Detect which cell encompasses the target text, then output its [x, y] center coordinate. 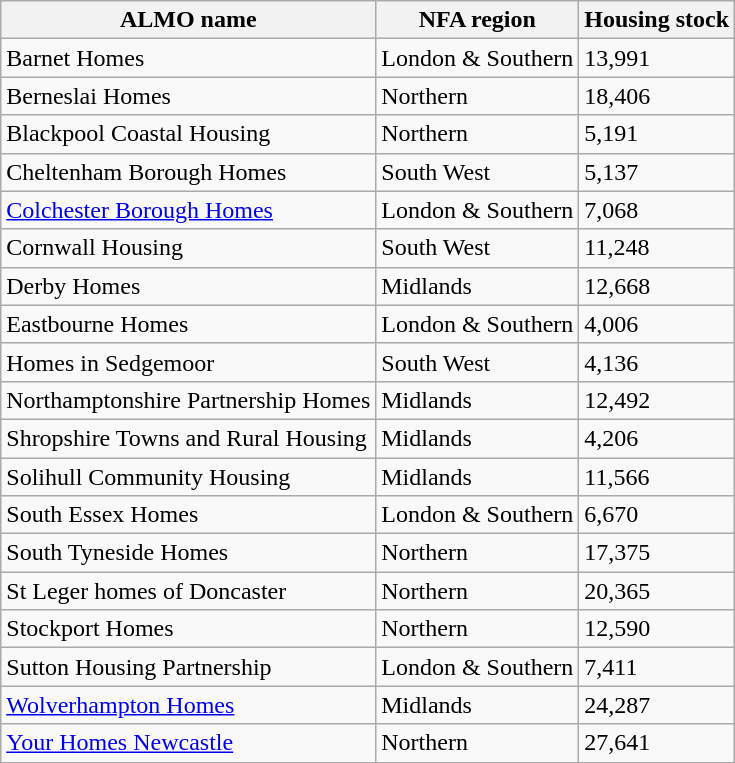
St Leger homes of Doncaster [188, 591]
4,206 [657, 438]
Stockport Homes [188, 629]
12,492 [657, 400]
Housing stock [657, 20]
South Tyneside Homes [188, 553]
Colchester Borough Homes [188, 210]
Cheltenham Borough Homes [188, 172]
6,670 [657, 515]
11,566 [657, 477]
Cornwall Housing [188, 248]
27,641 [657, 743]
12,590 [657, 629]
Your Homes Newcastle [188, 743]
Shropshire Towns and Rural Housing [188, 438]
Derby Homes [188, 286]
13,991 [657, 58]
Eastbourne Homes [188, 324]
Solihull Community Housing [188, 477]
11,248 [657, 248]
4,136 [657, 362]
South Essex Homes [188, 515]
Homes in Sedgemoor [188, 362]
4,006 [657, 324]
7,411 [657, 667]
Northamptonshire Partnership Homes [188, 400]
Barnet Homes [188, 58]
7,068 [657, 210]
5,191 [657, 134]
20,365 [657, 591]
Berneslai Homes [188, 96]
Sutton Housing Partnership [188, 667]
Wolverhampton Homes [188, 705]
ALMO name [188, 20]
12,668 [657, 286]
24,287 [657, 705]
5,137 [657, 172]
17,375 [657, 553]
18,406 [657, 96]
NFA region [478, 20]
Blackpool Coastal Housing [188, 134]
